Scan for the cell matching the given text and deliver its (X, Y) coordinate at center. 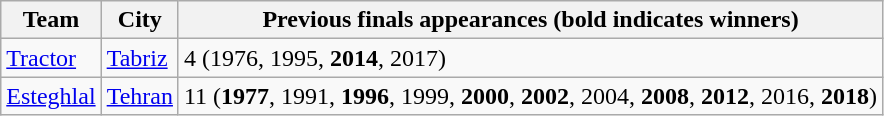
City (140, 20)
Tehran (140, 96)
Esteghlal (51, 96)
11 (1977, 1991, 1996, 1999, 2000, 2002, 2004, 2008, 2012, 2016, 2018) (530, 96)
Tractor (51, 58)
Tabriz (140, 58)
4 (1976, 1995, 2014, 2017) (530, 58)
Team (51, 20)
Previous finals appearances (bold indicates winners) (530, 20)
